Find where the given text appears and provide that cell's center as (X, Y) coordinate. 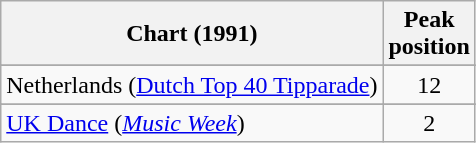
UK Dance (Music Week) (192, 123)
Peak position (429, 34)
2 (429, 123)
Netherlands (Dutch Top 40 Tipparade) (192, 85)
Chart (1991) (192, 34)
12 (429, 85)
